From the cell containing the given text, extract its center point as [x, y] coordinate. 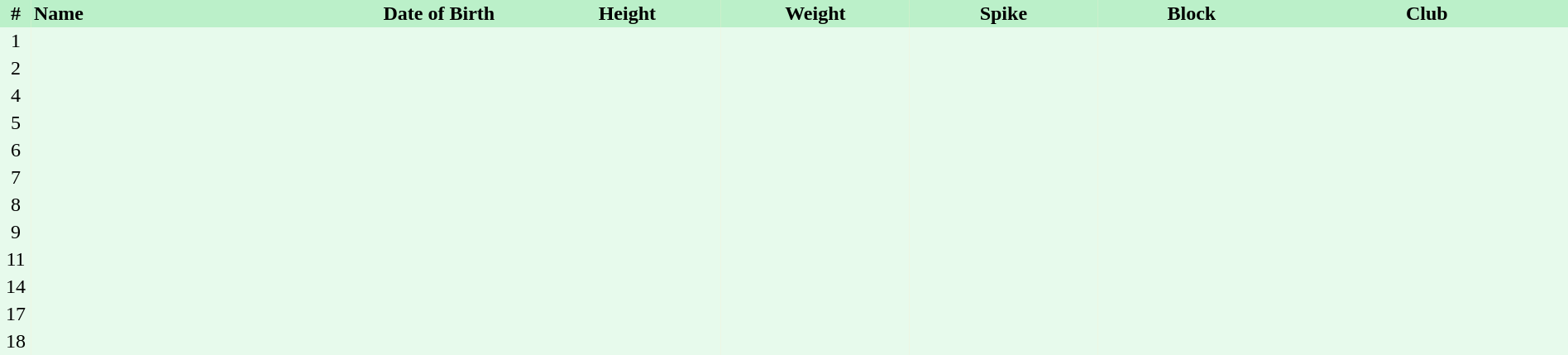
Club [1427, 13]
2 [16, 68]
14 [16, 286]
11 [16, 260]
9 [16, 232]
Weight [815, 13]
Spike [1004, 13]
# [16, 13]
Name [189, 13]
8 [16, 205]
18 [16, 341]
6 [16, 151]
4 [16, 96]
1 [16, 41]
Date of Birth [439, 13]
Height [628, 13]
17 [16, 314]
Block [1192, 13]
7 [16, 177]
5 [16, 122]
